Detect which cell encompasses the target text, then output its (X, Y) center coordinate. 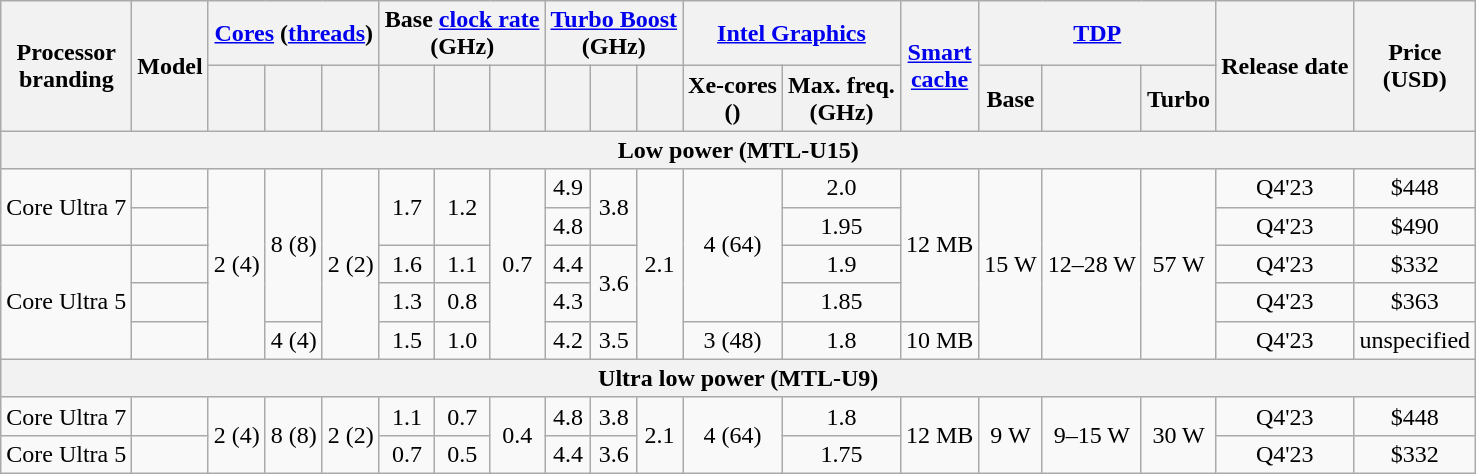
Cores (threads) (294, 34)
4.2 (568, 340)
Max. freq.(GHz) (841, 98)
0.5 (462, 454)
57 W (1178, 264)
4.9 (568, 188)
$363 (1415, 302)
1.7 (406, 207)
30 W (1178, 435)
Turbo (1178, 98)
10 MB (939, 340)
1.3 (406, 302)
Xe-cores() (733, 98)
1.75 (841, 454)
Processorbranding (66, 66)
Intel Graphics (792, 34)
9–15 W (1092, 435)
4.3 (568, 302)
1.5 (406, 340)
4 (4) (294, 340)
12–28 W (1092, 264)
Base (1010, 98)
Model (170, 66)
Turbo Boost(GHz) (614, 34)
15 W (1010, 264)
9 W (1010, 435)
1.0 (462, 340)
3.5 (614, 340)
TDP (1098, 34)
Low power (MTL-U15) (738, 150)
Ultra low power (MTL-U9) (738, 378)
3 (48) (733, 340)
Price(USD) (1415, 66)
Base clock rate(GHz) (462, 34)
1.6 (406, 264)
2.0 (841, 188)
0.8 (462, 302)
$490 (1415, 226)
1.2 (462, 207)
1.95 (841, 226)
1.85 (841, 302)
1.9 (841, 264)
Smartcache (939, 66)
0.4 (518, 435)
Release date (1285, 66)
unspecified (1415, 340)
